Extract the [x, y] coordinate from the center of the cell holding the provided text.  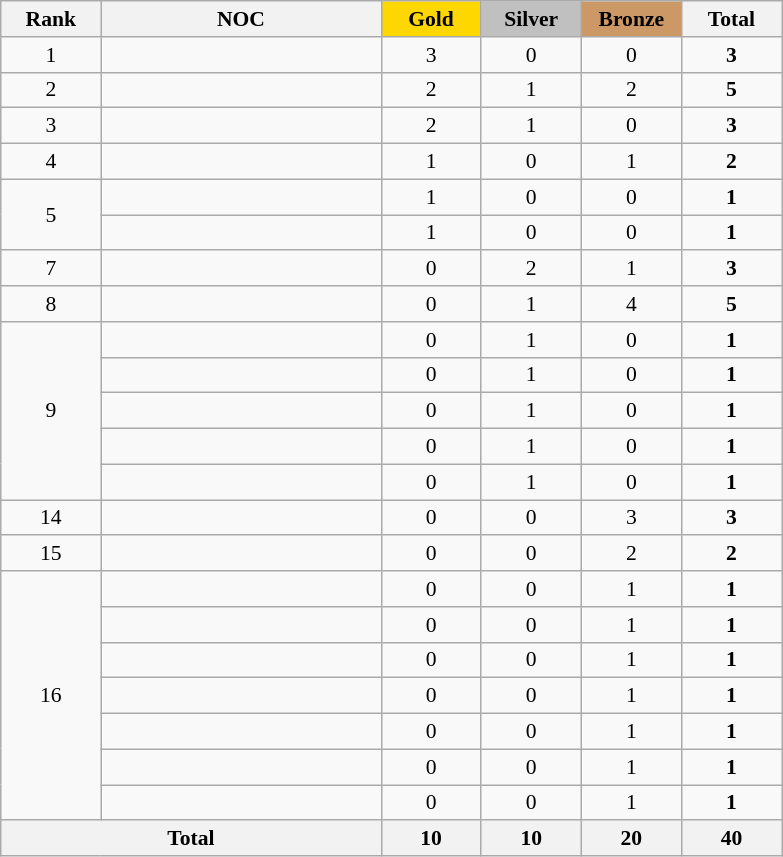
Bronze [631, 19]
7 [51, 269]
15 [51, 554]
Rank [51, 19]
NOC [241, 19]
9 [51, 411]
Silver [531, 19]
20 [631, 839]
14 [51, 518]
8 [51, 304]
Gold [431, 19]
16 [51, 696]
40 [731, 839]
